Find where the given text appears and provide that cell's center as [x, y] coordinate. 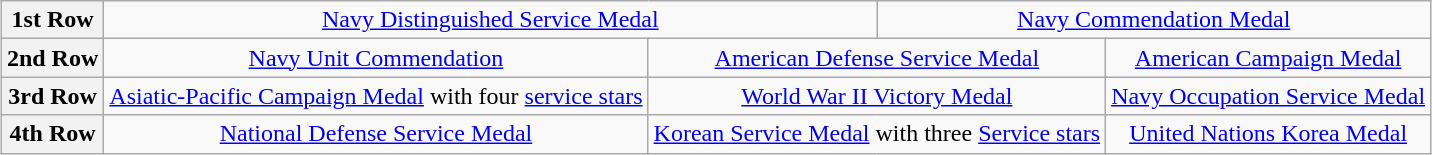
1st Row [52, 20]
American Campaign Medal [1268, 58]
Navy Commendation Medal [1154, 20]
Navy Occupation Service Medal [1268, 96]
2nd Row [52, 58]
3rd Row [52, 96]
World War II Victory Medal [877, 96]
Korean Service Medal with three Service stars [877, 134]
4th Row [52, 134]
National Defense Service Medal [376, 134]
American Defense Service Medal [877, 58]
Asiatic-Pacific Campaign Medal with four service stars [376, 96]
Navy Unit Commendation [376, 58]
Navy Distinguished Service Medal [490, 20]
United Nations Korea Medal [1268, 134]
